Identify which cell holds the provided text, then report its (x, y) central coordinate. 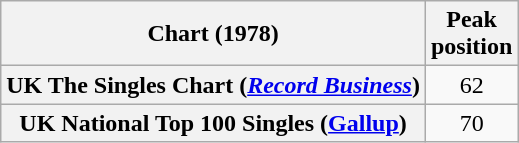
Peakposition (471, 34)
62 (471, 85)
Chart (1978) (214, 34)
UK The Singles Chart (Record Business) (214, 85)
70 (471, 123)
UK National Top 100 Singles (Gallup) (214, 123)
